Pinpoint the cell where the given text exists, returning its [X, Y] midpoint coordinate. 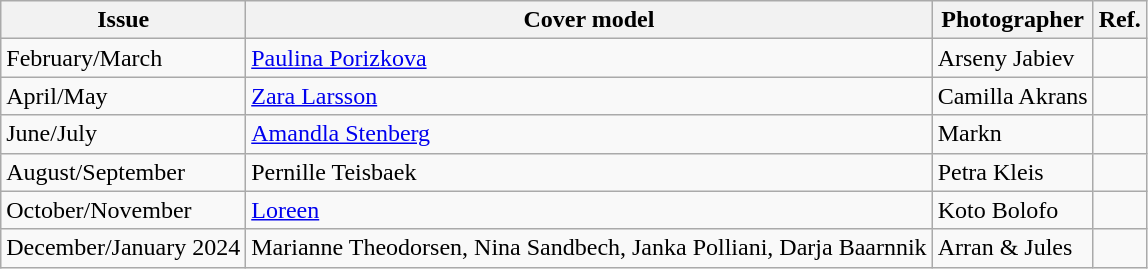
Arseny Jabiev [1012, 58]
Ref. [1120, 20]
Marianne Theodorsen, Nina Sandbech, Janka Polliani, Darja Baarnnik [589, 248]
Issue [124, 20]
Paulina Porizkova [589, 58]
Camilla Akrans [1012, 96]
December/January 2024 [124, 248]
Amandla Stenberg [589, 134]
October/November [124, 210]
April/May [124, 96]
June/July [124, 134]
August/September [124, 172]
Cover model [589, 20]
Photographer [1012, 20]
Zara Larsson [589, 96]
February/March [124, 58]
Markn [1012, 134]
Koto Bolofo [1012, 210]
Pernille Teisbaek [589, 172]
Arran & Jules [1012, 248]
Petra Kleis [1012, 172]
Loreen [589, 210]
